Scan for the cell matching the given text and deliver its [X, Y] coordinate at center. 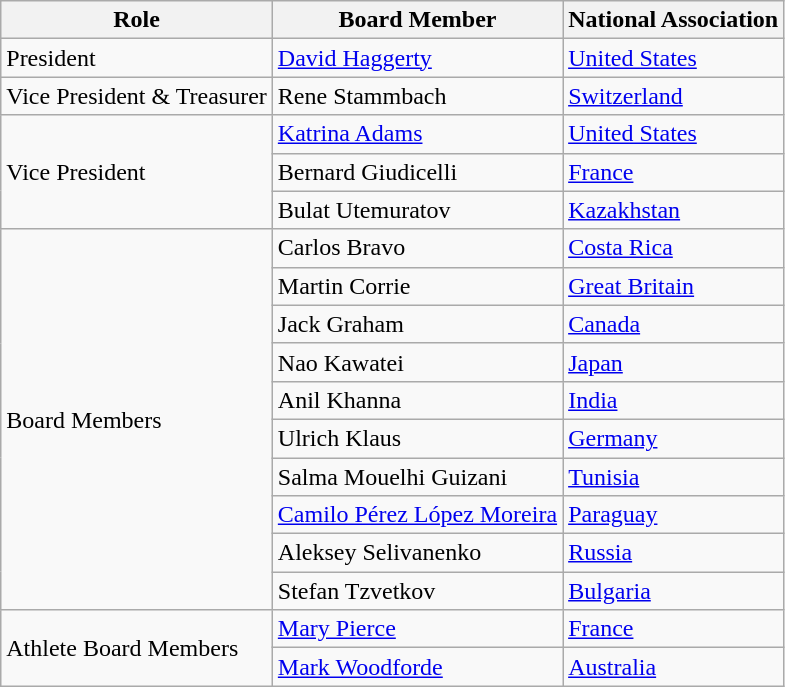
Vice President [137, 172]
Athlete Board Members [137, 648]
Bulat Utemuratov [417, 210]
Costa Rica [674, 248]
Jack Graham [417, 324]
President [137, 58]
Bulgaria [674, 591]
Paraguay [674, 515]
Mark Woodforde [417, 667]
Kazakhstan [674, 210]
Stefan Tzvetkov [417, 591]
Aleksey Selivanenko [417, 553]
Katrina Adams [417, 134]
Salma Mouelhi Guizani [417, 477]
Canada [674, 324]
Carlos Bravo [417, 248]
Ulrich Klaus [417, 438]
Board Members [137, 420]
Rene Stammbach [417, 96]
David Haggerty [417, 58]
Nao Kawatei [417, 362]
Russia [674, 553]
India [674, 400]
Australia [674, 667]
Vice President & Treasurer [137, 96]
Camilo Pérez López Moreira [417, 515]
Germany [674, 438]
Board Member [417, 20]
Mary Pierce [417, 629]
Anil Khanna [417, 400]
Switzerland [674, 96]
Tunisia [674, 477]
Role [137, 20]
Great Britain [674, 286]
National Association [674, 20]
Bernard Giudicelli [417, 172]
Japan [674, 362]
Martin Corrie [417, 286]
